Capture the cell that displays the provided text and extract its [x, y] central coordinate. 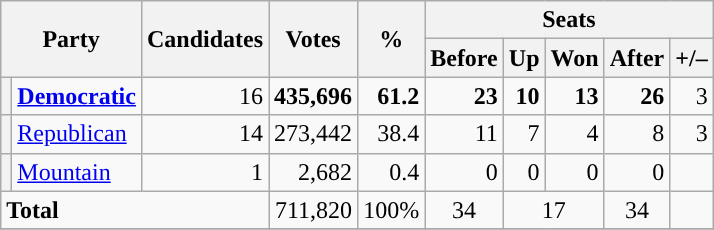
After [637, 58]
7 [524, 134]
38.4 [392, 134]
Up [524, 58]
14 [204, 134]
435,696 [314, 96]
% [392, 39]
4 [574, 134]
10 [524, 96]
273,442 [314, 134]
2,682 [314, 172]
Won [574, 58]
11 [464, 134]
Before [464, 58]
61.2 [392, 96]
100% [392, 210]
26 [637, 96]
0.4 [392, 172]
Votes [314, 39]
23 [464, 96]
711,820 [314, 210]
Seats [570, 20]
Candidates [204, 39]
16 [204, 96]
Party [72, 39]
Total [135, 210]
Democratic [77, 96]
17 [554, 210]
Republican [77, 134]
Mountain [77, 172]
13 [574, 96]
+/– [692, 58]
8 [637, 134]
1 [204, 172]
